Extract the [X, Y] coordinate from the center of the cell holding the provided text.  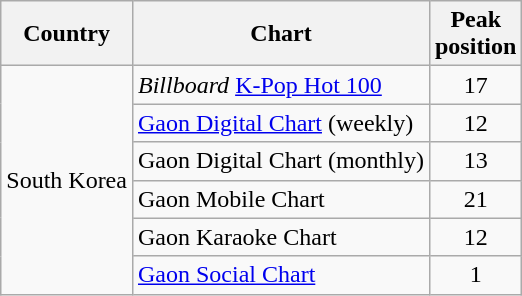
Country [67, 34]
Gaon Mobile Chart [280, 199]
Gaon Social Chart [280, 275]
Billboard K-Pop Hot 100 [280, 85]
Gaon Karaoke Chart [280, 237]
Gaon Digital Chart (monthly) [280, 161]
Peakposition [475, 34]
Gaon Digital Chart (weekly) [280, 123]
South Korea [67, 180]
17 [475, 85]
Chart [280, 34]
21 [475, 199]
1 [475, 275]
13 [475, 161]
